Locate the cell with the specified text and output its [X, Y] center coordinate. 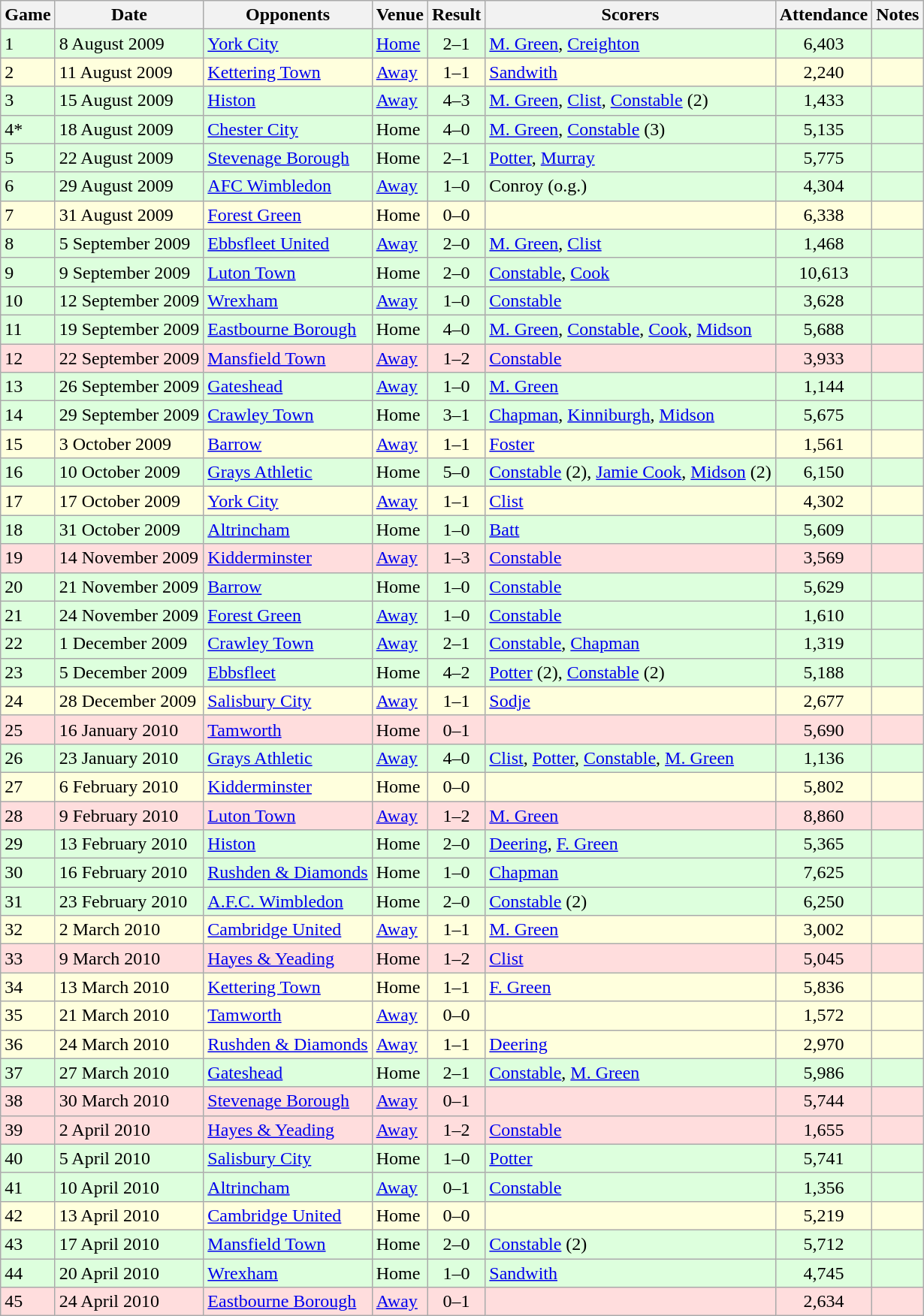
20 April 2010 [129, 1273]
3–1 [456, 415]
2,240 [823, 72]
9 February 2010 [129, 815]
41 [28, 1187]
9 [28, 272]
3,628 [823, 300]
5,744 [823, 1101]
1–3 [456, 558]
25 [28, 729]
Result [456, 15]
M. Green, Clist, Constable (2) [630, 101]
F. Green [630, 987]
4–3 [456, 101]
Ebbsfleet [288, 672]
12 September 2009 [129, 300]
M. Green, Constable (3) [630, 129]
2,634 [823, 1302]
5,609 [823, 530]
5,188 [823, 672]
31 [28, 901]
8 August 2009 [129, 44]
6,338 [823, 215]
19 [28, 558]
Foster [630, 444]
1,319 [823, 644]
28 [28, 815]
26 September 2009 [129, 387]
13 February 2010 [129, 844]
5,741 [823, 1158]
5,986 [823, 1073]
40 [28, 1158]
Opponents [288, 15]
17 October 2009 [129, 501]
14 [28, 415]
Ebbsfleet United [288, 243]
10 [28, 300]
10 April 2010 [129, 1187]
2 [28, 72]
2,677 [823, 701]
35 [28, 1016]
9 September 2009 [129, 272]
23 February 2010 [129, 901]
1,356 [823, 1187]
Potter (2), Constable (2) [630, 672]
20 [28, 587]
29 September 2009 [129, 415]
Deering [630, 1044]
44 [28, 1273]
7,625 [823, 873]
Game [28, 15]
34 [28, 987]
21 March 2010 [129, 1016]
17 April 2010 [129, 1244]
21 [28, 615]
13 March 2010 [129, 987]
Deering, F. Green [630, 844]
28 December 2009 [129, 701]
5,365 [823, 844]
Chapman [630, 873]
1,561 [823, 444]
29 [28, 844]
6,150 [823, 472]
23 [28, 672]
Chester City [288, 129]
5,836 [823, 987]
Potter, Murray [630, 158]
23 January 2010 [129, 758]
5,219 [823, 1215]
9 March 2010 [129, 958]
5,712 [823, 1244]
11 August 2009 [129, 72]
3 [28, 101]
Sodje [630, 701]
24 [28, 701]
3,569 [823, 558]
1,610 [823, 615]
5,688 [823, 329]
5,135 [823, 129]
22 August 2009 [129, 158]
4,302 [823, 501]
42 [28, 1215]
15 [28, 444]
5,775 [823, 158]
31 August 2009 [129, 215]
29 August 2009 [129, 186]
5–0 [456, 472]
M. Green, Clist [630, 243]
27 March 2010 [129, 1073]
5,629 [823, 587]
Potter [630, 1158]
Notes [898, 15]
33 [28, 958]
4* [28, 129]
18 August 2009 [129, 129]
37 [28, 1073]
1 December 2009 [129, 644]
Date [129, 15]
6,250 [823, 901]
32 [28, 930]
4,745 [823, 1273]
12 [28, 358]
6 [28, 186]
11 [28, 329]
6 February 2010 [129, 786]
10 October 2009 [129, 472]
AFC Wimbledon [288, 186]
Constable (2), Jamie Cook, Midson (2) [630, 472]
8,860 [823, 815]
43 [28, 1244]
17 [28, 501]
1 [28, 44]
16 January 2010 [129, 729]
5,045 [823, 958]
7 [28, 215]
Attendance [823, 15]
4,304 [823, 186]
45 [28, 1302]
2 March 2010 [129, 930]
24 November 2009 [129, 615]
Constable, Cook [630, 272]
5 [28, 158]
18 [28, 530]
38 [28, 1101]
1,433 [823, 101]
27 [28, 786]
1,144 [823, 387]
16 February 2010 [129, 873]
15 August 2009 [129, 101]
Chapman, Kinniburgh, Midson [630, 415]
13 April 2010 [129, 1215]
1,655 [823, 1130]
5 April 2010 [129, 1158]
4–2 [456, 672]
22 [28, 644]
22 September 2009 [129, 358]
A.F.C. Wimbledon [288, 901]
1,468 [823, 243]
13 [28, 387]
1,136 [823, 758]
10,613 [823, 272]
39 [28, 1130]
M. Green, Constable, Cook, Midson [630, 329]
5,690 [823, 729]
Venue [400, 15]
Batt [630, 530]
30 March 2010 [129, 1101]
5 September 2009 [129, 243]
24 April 2010 [129, 1302]
6,403 [823, 44]
5 December 2009 [129, 672]
Scorers [630, 15]
24 March 2010 [129, 1044]
2,970 [823, 1044]
5,802 [823, 786]
2 April 2010 [129, 1130]
21 November 2009 [129, 587]
Clist, Potter, Constable, M. Green [630, 758]
16 [28, 472]
31 October 2009 [129, 530]
Constable, Chapman [630, 644]
5,675 [823, 415]
3 October 2009 [129, 444]
36 [28, 1044]
8 [28, 243]
3,933 [823, 358]
1,572 [823, 1016]
30 [28, 873]
Conroy (o.g.) [630, 186]
14 November 2009 [129, 558]
Constable, M. Green [630, 1073]
3,002 [823, 930]
19 September 2009 [129, 329]
M. Green, Creighton [630, 44]
26 [28, 758]
